Detect which cell encompasses the target text, then output its (X, Y) center coordinate. 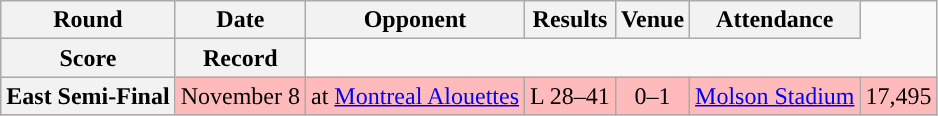
Venue (652, 20)
17,495 (898, 96)
Date (240, 20)
Results (570, 20)
November 8 (240, 96)
Record (240, 58)
East Semi-Final (88, 96)
at Montreal Alouettes (416, 96)
Score (88, 58)
Attendance (775, 20)
0–1 (652, 96)
Opponent (416, 20)
L 28–41 (570, 96)
Round (88, 20)
Molson Stadium (775, 96)
